Output the (X, Y) coordinate of the center of the cell containing the given text.  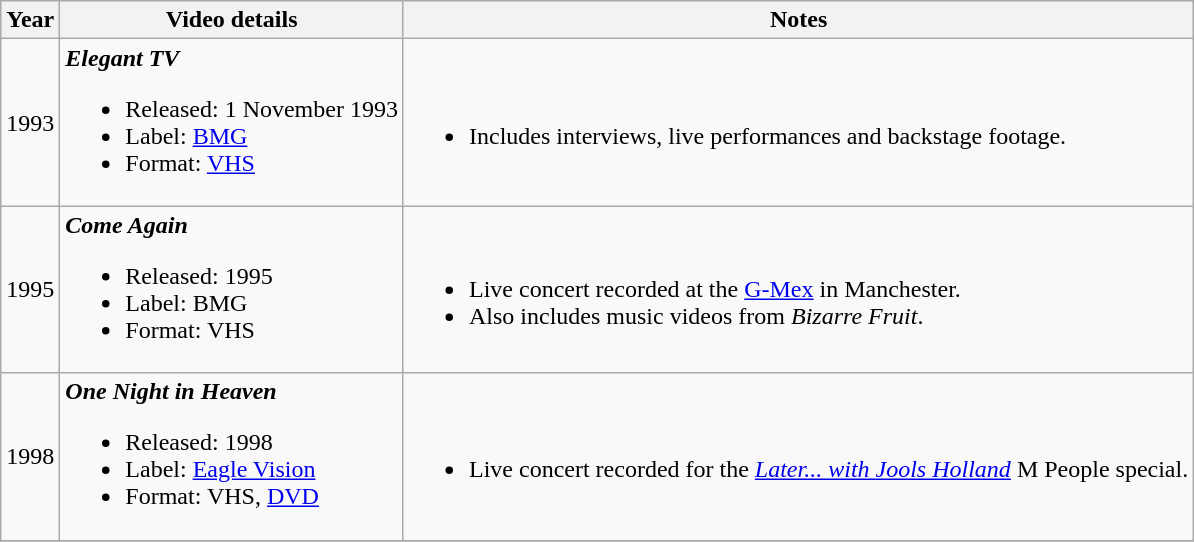
1993 (30, 122)
Year (30, 20)
Includes interviews, live performances and backstage footage. (798, 122)
One Night in HeavenReleased: 1998Label: Eagle VisionFormat: VHS, DVD (232, 456)
1998 (30, 456)
Come AgainReleased: 1995Label: BMGFormat: VHS (232, 290)
Video details (232, 20)
Live concert recorded at the G-Mex in Manchester.Also includes music videos from Bizarre Fruit. (798, 290)
1995 (30, 290)
Notes (798, 20)
Live concert recorded for the Later... with Jools Holland M People special. (798, 456)
Elegant TVReleased: 1 November 1993Label: BMGFormat: VHS (232, 122)
